Capture the cell that displays the provided text and extract its [x, y] central coordinate. 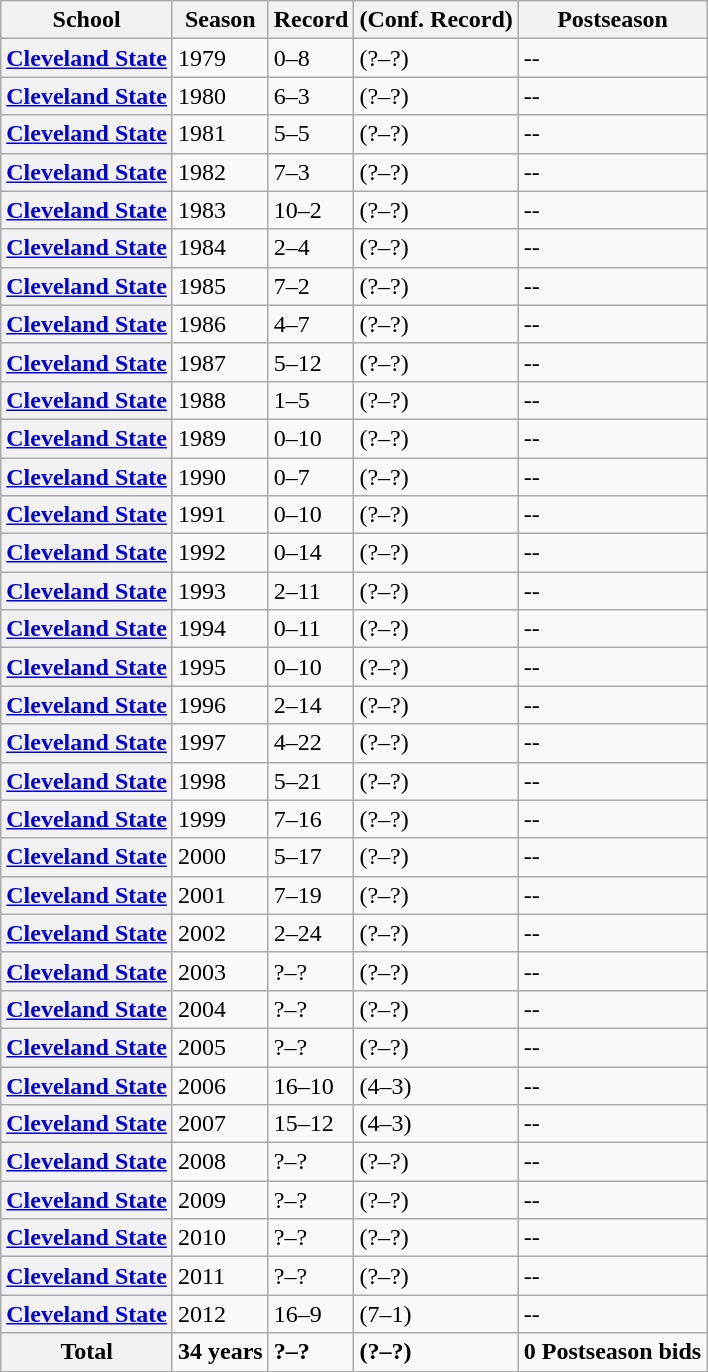
2–11 [311, 591]
16–10 [311, 1085]
2007 [220, 1124]
1980 [220, 96]
7–16 [311, 819]
Record [311, 20]
1993 [220, 591]
1999 [220, 819]
1983 [220, 210]
2003 [220, 971]
1991 [220, 515]
1981 [220, 134]
2000 [220, 857]
10–2 [311, 210]
4–22 [311, 743]
1988 [220, 400]
2010 [220, 1238]
1986 [220, 324]
6–3 [311, 96]
1–5 [311, 400]
16–9 [311, 1314]
34 years [220, 1352]
4–7 [311, 324]
7–2 [311, 286]
(Conf. Record) [436, 20]
1997 [220, 743]
1984 [220, 248]
0–8 [311, 58]
2–14 [311, 705]
1979 [220, 58]
School [87, 20]
2012 [220, 1314]
0 Postseason bids [612, 1352]
Season [220, 20]
5–12 [311, 362]
0–14 [311, 553]
1987 [220, 362]
1989 [220, 438]
5–17 [311, 857]
1990 [220, 477]
5–5 [311, 134]
2005 [220, 1047]
0–11 [311, 629]
2008 [220, 1162]
1992 [220, 553]
2011 [220, 1276]
2006 [220, 1085]
7–19 [311, 895]
Postseason [612, 20]
1982 [220, 172]
2002 [220, 933]
7–3 [311, 172]
2009 [220, 1200]
15–12 [311, 1124]
1985 [220, 286]
0–7 [311, 477]
2–4 [311, 248]
1998 [220, 781]
2004 [220, 1009]
1996 [220, 705]
Total [87, 1352]
1994 [220, 629]
5–21 [311, 781]
2001 [220, 895]
1995 [220, 667]
(7–1) [436, 1314]
2–24 [311, 933]
